Extract the (x, y) coordinate from the center of the cell holding the provided text.  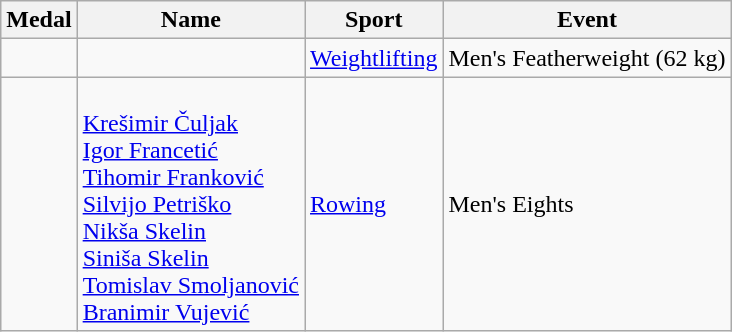
Sport (373, 20)
Medal (39, 20)
Men's Featherweight (62 kg) (587, 58)
Krešimir Čuljak Igor Francetić Tihomir Franković Silvijo Petriško Nikša Skelin Siniša Skelin Tomislav Smoljanović Branimir Vujević (190, 204)
Name (190, 20)
Event (587, 20)
Rowing (373, 204)
Weightlifting (373, 58)
Men's Eights (587, 204)
